Detect which cell encompasses the target text, then output its (X, Y) center coordinate. 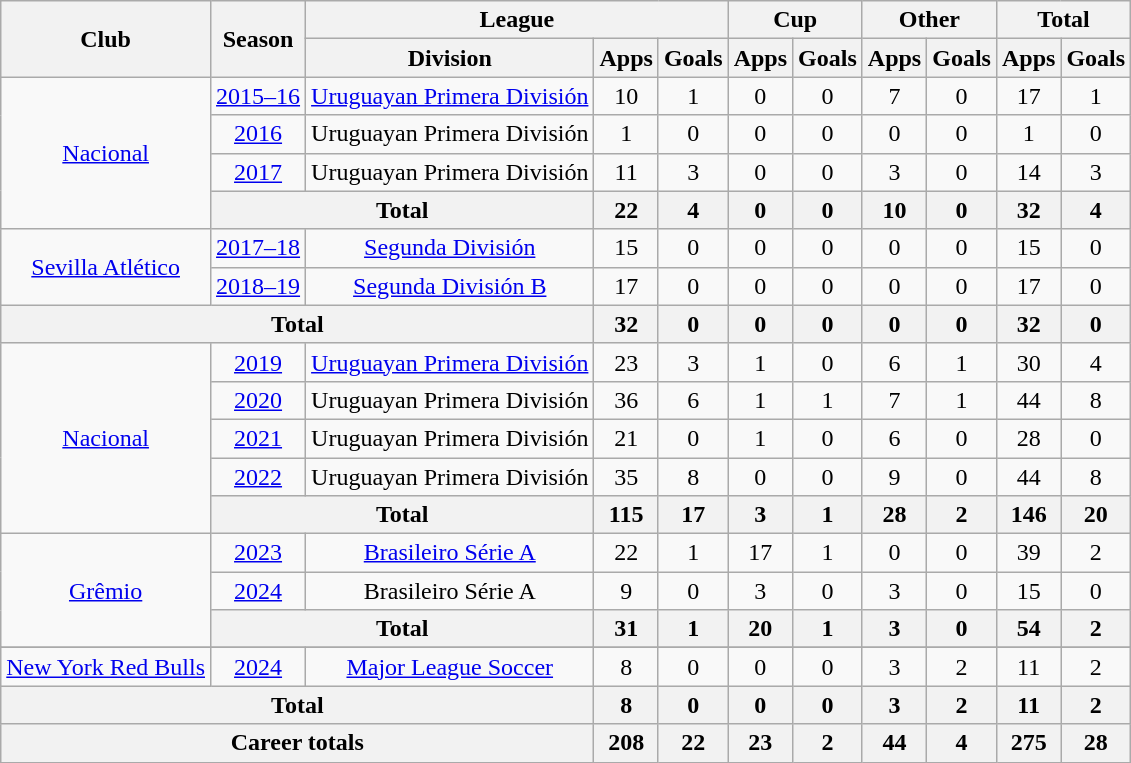
21 (626, 438)
Segunda División B (450, 286)
Club (106, 39)
54 (1028, 629)
2018–19 (258, 286)
36 (626, 400)
2021 (258, 438)
39 (1028, 553)
2017 (258, 172)
115 (626, 515)
35 (626, 477)
2017–18 (258, 248)
Division (450, 58)
2016 (258, 134)
14 (1028, 172)
Major League Soccer (450, 667)
2020 (258, 400)
2022 (258, 477)
League (518, 20)
Cup (795, 20)
New York Red Bulls (106, 667)
208 (626, 743)
Segunda División (450, 248)
Sevilla Atlético (106, 267)
Career totals (298, 743)
31 (626, 629)
2023 (258, 553)
30 (1028, 362)
Other (929, 20)
275 (1028, 743)
2015–16 (258, 96)
2019 (258, 362)
Grêmio (106, 591)
Season (258, 39)
146 (1028, 515)
